From the cell containing the given text, extract its center point as [X, Y] coordinate. 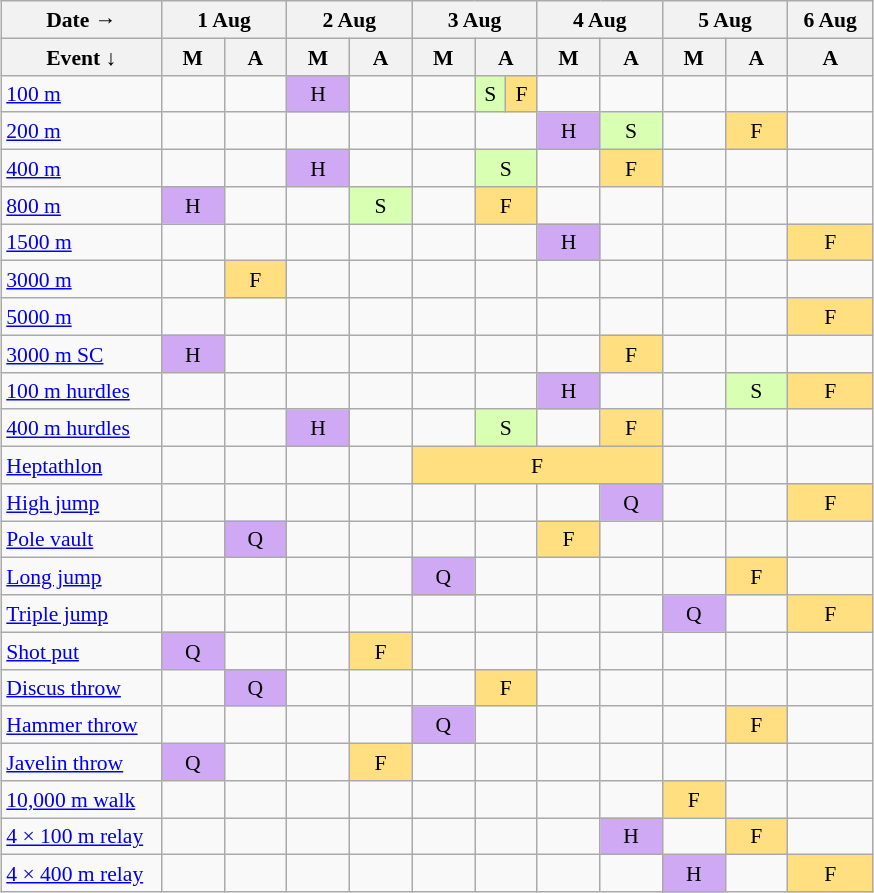
Hammer throw [81, 724]
Shot put [81, 650]
2 Aug [350, 20]
Pole vault [81, 538]
4 Aug [600, 20]
5 Aug [724, 20]
3000 m SC [81, 354]
Long jump [81, 576]
Javelin throw [81, 762]
6 Aug [830, 20]
Heptathlon [81, 464]
400 m hurdles [81, 428]
5000 m [81, 316]
1500 m [81, 242]
4 × 100 m relay [81, 836]
High jump [81, 502]
100 m hurdles [81, 390]
Discus throw [81, 688]
10,000 m walk [81, 798]
800 m [81, 204]
1 Aug [224, 20]
200 m [81, 130]
3000 m [81, 280]
3 Aug [474, 20]
Triple jump [81, 614]
Date → [81, 20]
400 m [81, 168]
4 × 400 m relay [81, 874]
100 m [81, 94]
Event ↓ [81, 56]
